Output the (X, Y) coordinate of the center of the cell containing the given text.  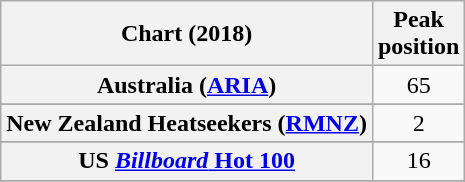
New Zealand Heatseekers (RMNZ) (187, 123)
16 (418, 161)
2 (418, 123)
US Billboard Hot 100 (187, 161)
Australia (ARIA) (187, 85)
65 (418, 85)
Chart (2018) (187, 34)
Peak position (418, 34)
